Extract the (x, y) coordinate from the center of the cell holding the provided text.  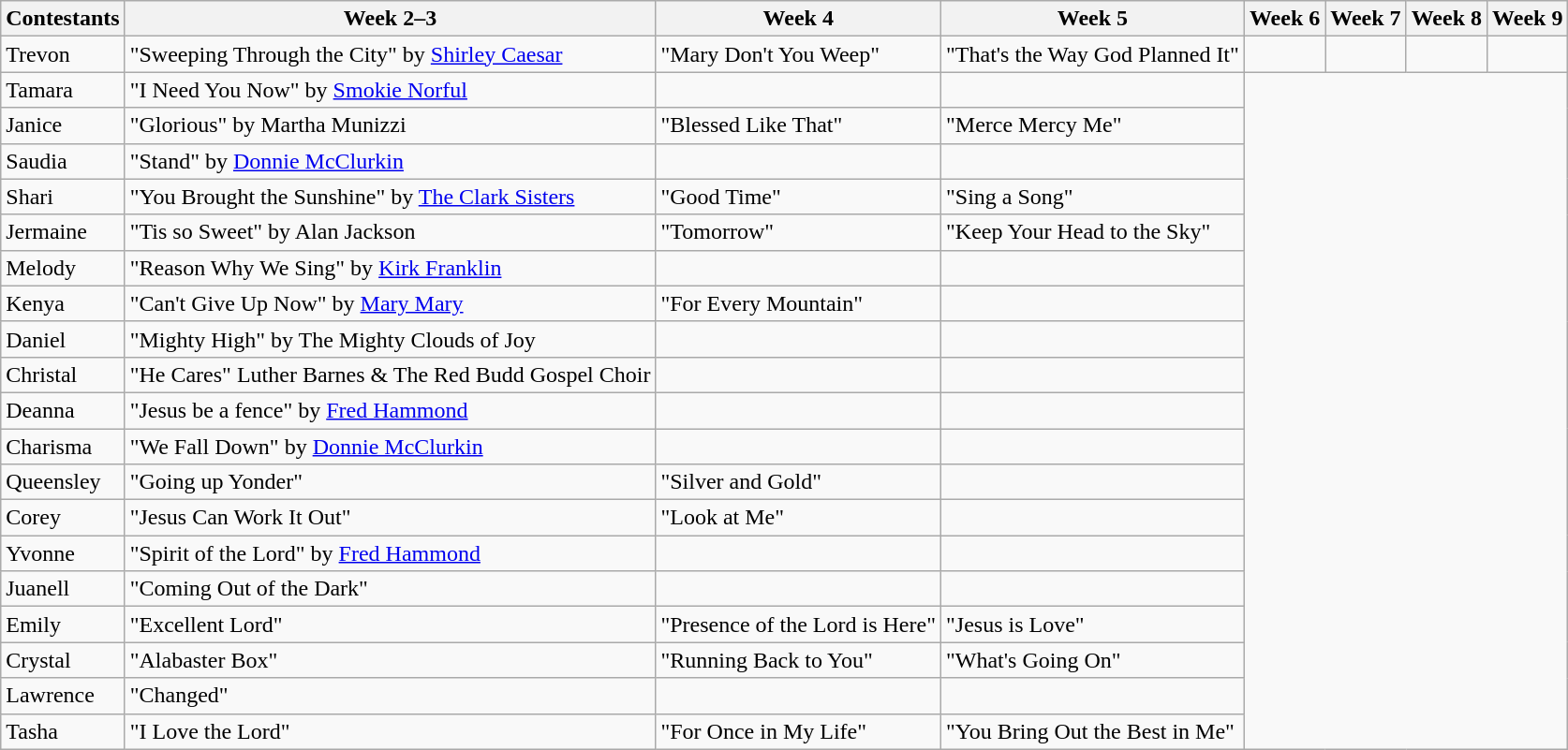
"Mary Don't You Weep" (798, 54)
"What's Going On" (1092, 660)
Corey (63, 518)
Saudia (63, 161)
Week 2–3 (390, 19)
Shari (63, 197)
"Sing a Song" (1092, 197)
"Blessed Like That" (798, 125)
Juanell (63, 589)
"Alabaster Box" (390, 660)
"Running Back to You" (798, 660)
Queensley (63, 482)
"Look at Me" (798, 518)
Week 9 (1528, 19)
"Coming Out of the Dark" (390, 589)
"Can't Give Up Now" by Mary Mary (390, 303)
Trevon (63, 54)
"For Once in My Life" (798, 731)
"I Love the Lord" (390, 731)
"Mighty High" by The Mighty Clouds of Joy (390, 339)
Tamara (63, 90)
Yvonne (63, 553)
Contestants (63, 19)
"You Bring Out the Best in Me" (1092, 731)
"For Every Mountain" (798, 303)
"Jesus be a fence" by Fred Hammond (390, 410)
"Presence of the Lord is Here" (798, 625)
"Silver and Gold" (798, 482)
"That's the Way God Planned It" (1092, 54)
Deanna (63, 410)
Christal (63, 375)
Week 6 (1284, 19)
Week 5 (1092, 19)
"Good Time" (798, 197)
"Reason Why We Sing" by Kirk Franklin (390, 268)
"Keep Your Head to the Sky" (1092, 232)
"Tomorrow" (798, 232)
"Changed" (390, 696)
"Jesus is Love" (1092, 625)
"Going up Yonder" (390, 482)
"Excellent Lord" (390, 625)
Emily (63, 625)
Melody (63, 268)
"Stand" by Donnie McClurkin (390, 161)
Week 4 (798, 19)
"Sweeping Through the City" by Shirley Caesar (390, 54)
Lawrence (63, 696)
Kenya (63, 303)
"He Cares" Luther Barnes & The Red Budd Gospel Choir (390, 375)
Week 8 (1446, 19)
Charisma (63, 447)
Crystal (63, 660)
Week 7 (1366, 19)
"I Need You Now" by Smokie Norful (390, 90)
"Spirit of the Lord" by Fred Hammond (390, 553)
"Jesus Can Work It Out" (390, 518)
Janice (63, 125)
Tasha (63, 731)
"We Fall Down" by Donnie McClurkin (390, 447)
Daniel (63, 339)
"Glorious" by Martha Munizzi (390, 125)
Jermaine (63, 232)
"Merce Mercy Me" (1092, 125)
"Tis so Sweet" by Alan Jackson (390, 232)
"You Brought the Sunshine" by The Clark Sisters (390, 197)
